Determine the [X, Y] coordinate at the center of the cell enclosing the given text.  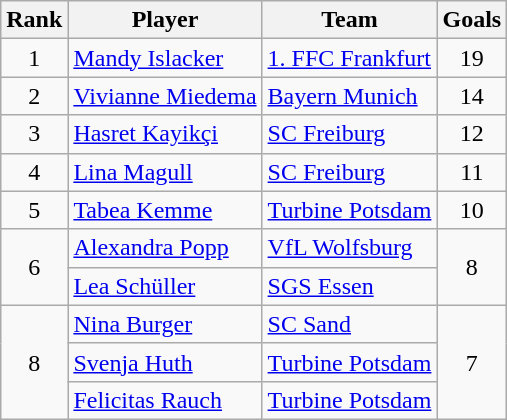
Nina Burger [165, 324]
Hasret Kayikçi [165, 134]
7 [472, 362]
1. FFC Frankfurt [350, 58]
Goals [472, 20]
Bayern Munich [350, 96]
Team [350, 20]
2 [34, 96]
1 [34, 58]
SC Sand [350, 324]
19 [472, 58]
Alexandra Popp [165, 248]
12 [472, 134]
10 [472, 210]
SGS Essen [350, 286]
5 [34, 210]
Mandy Islacker [165, 58]
Tabea Kemme [165, 210]
Svenja Huth [165, 362]
Player [165, 20]
Lina Magull [165, 172]
14 [472, 96]
Vivianne Miedema [165, 96]
Felicitas Rauch [165, 400]
3 [34, 134]
VfL Wolfsburg [350, 248]
6 [34, 267]
Lea Schüller [165, 286]
11 [472, 172]
4 [34, 172]
Rank [34, 20]
